Extract the [X, Y] coordinate from the center of the cell holding the provided text.  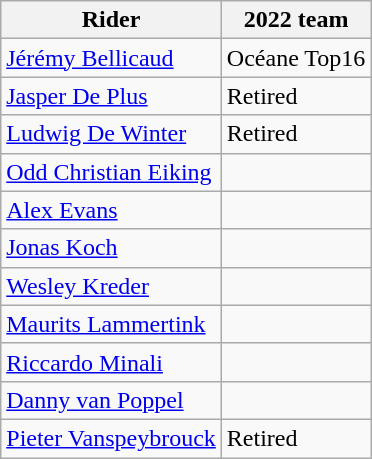
Alex Evans [112, 210]
Odd Christian Eiking [112, 172]
Wesley Kreder [112, 286]
Jonas Koch [112, 248]
Océane Top16 [296, 58]
Danny van Poppel [112, 400]
Rider [112, 20]
Maurits Lammertink [112, 324]
Jérémy Bellicaud [112, 58]
Riccardo Minali [112, 362]
Jasper De Plus [112, 96]
Pieter Vanspeybrouck [112, 438]
2022 team [296, 20]
Ludwig De Winter [112, 134]
